For the text-containing cell, return its midpoint in (x, y) coordinate format. 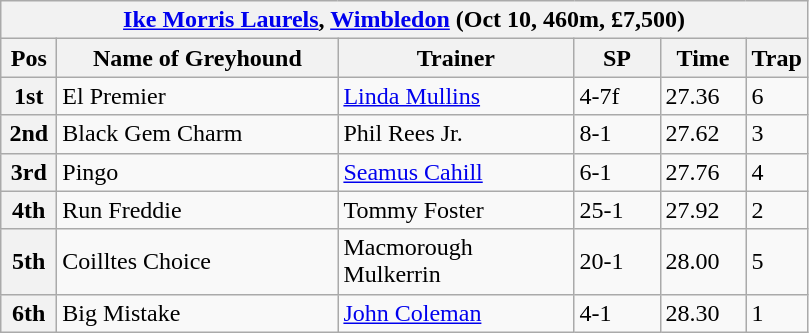
Ike Morris Laurels, Wimbledon (Oct 10, 460m, £7,500) (404, 20)
Linda Mullins (456, 96)
20-1 (617, 262)
27.92 (703, 210)
El Premier (198, 96)
Coilltes Choice (198, 262)
2nd (29, 134)
Trap (776, 58)
4 (776, 172)
SP (617, 58)
Big Mistake (198, 313)
Pingo (198, 172)
Pos (29, 58)
Time (703, 58)
John Coleman (456, 313)
28.30 (703, 313)
25-1 (617, 210)
Tommy Foster (456, 210)
1st (29, 96)
3 (776, 134)
Seamus Cahill (456, 172)
27.76 (703, 172)
Phil Rees Jr. (456, 134)
Name of Greyhound (198, 58)
6th (29, 313)
4-7f (617, 96)
8-1 (617, 134)
2 (776, 210)
28.00 (703, 262)
3rd (29, 172)
5 (776, 262)
Macmorough Mulkerrin (456, 262)
6 (776, 96)
1 (776, 313)
27.36 (703, 96)
4th (29, 210)
27.62 (703, 134)
6-1 (617, 172)
5th (29, 262)
4-1 (617, 313)
Black Gem Charm (198, 134)
Run Freddie (198, 210)
Trainer (456, 58)
